Output the (x, y) coordinate of the center of the cell containing the given text.  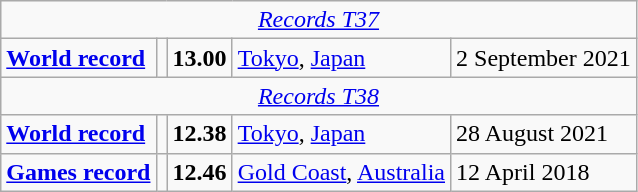
12.38 (200, 134)
Gold Coast, Australia (341, 172)
Games record (78, 172)
2 September 2021 (544, 58)
13.00 (200, 58)
Records T37 (318, 20)
12 April 2018 (544, 172)
28 August 2021 (544, 134)
12.46 (200, 172)
Records T38 (318, 96)
